Scan for the cell matching the given text and deliver its (x, y) coordinate at center. 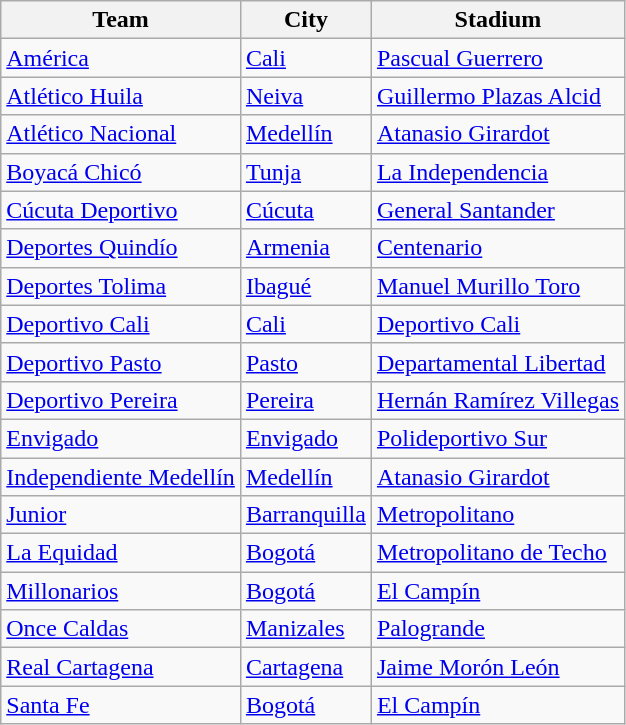
Cartagena (306, 667)
Stadium (498, 20)
Ibagué (306, 286)
La Independencia (498, 172)
Deportivo Pasto (121, 362)
Once Caldas (121, 629)
Cúcuta Deportivo (121, 210)
Real Cartagena (121, 667)
Manuel Murillo Toro (498, 286)
América (121, 58)
Barranquilla (306, 515)
Boyacá Chicó (121, 172)
Deportes Tolima (121, 286)
Atlético Huila (121, 96)
Polideportivo Sur (498, 438)
Pereira (306, 400)
Manizales (306, 629)
Neiva (306, 96)
Hernán Ramírez Villegas (498, 400)
Team (121, 20)
Tunja (306, 172)
Metropolitano (498, 515)
Palogrande (498, 629)
Centenario (498, 248)
General Santander (498, 210)
Pasto (306, 362)
Santa Fe (121, 705)
Junior (121, 515)
La Equidad (121, 553)
Independiente Medellín (121, 477)
Pascual Guerrero (498, 58)
Armenia (306, 248)
Guillermo Plazas Alcid (498, 96)
Millonarios (121, 591)
City (306, 20)
Deportivo Pereira (121, 400)
Jaime Morón León (498, 667)
Atlético Nacional (121, 134)
Metropolitano de Techo (498, 553)
Cúcuta (306, 210)
Departamental Libertad (498, 362)
Deportes Quindío (121, 248)
